Locate the cell with the specified text and output its (x, y) center coordinate. 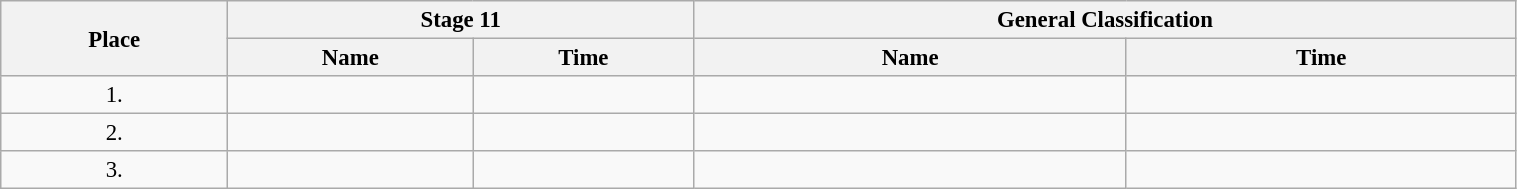
General Classification (1105, 20)
2. (114, 133)
3. (114, 170)
Place (114, 38)
Stage 11 (461, 20)
1. (114, 95)
